Find where the given text appears and provide that cell's center as (x, y) coordinate. 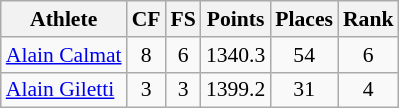
Rank (368, 19)
Alain Calmat (64, 55)
Athlete (64, 19)
CF (146, 19)
Points (236, 19)
1340.3 (236, 55)
FS (182, 19)
4 (368, 90)
Places (304, 19)
31 (304, 90)
54 (304, 55)
Alain Giletti (64, 90)
1399.2 (236, 90)
8 (146, 55)
